Extract the [x, y] coordinate from the center of the cell holding the provided text.  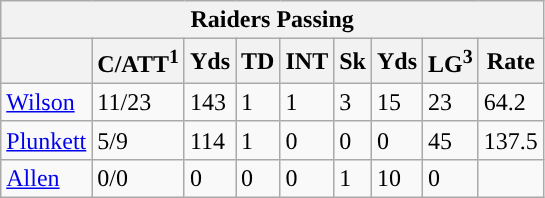
10 [396, 178]
Rate [510, 62]
Allen [46, 178]
114 [210, 140]
TD [258, 62]
Wilson [46, 102]
3 [353, 102]
11/23 [138, 102]
Plunkett [46, 140]
Raiders Passing [272, 20]
C/ATT1 [138, 62]
INT [307, 62]
143 [210, 102]
64.2 [510, 102]
137.5 [510, 140]
LG3 [451, 62]
15 [396, 102]
5/9 [138, 140]
23 [451, 102]
0/0 [138, 178]
45 [451, 140]
Sk [353, 62]
